Return [X, Y] of the center of cell containing provided text 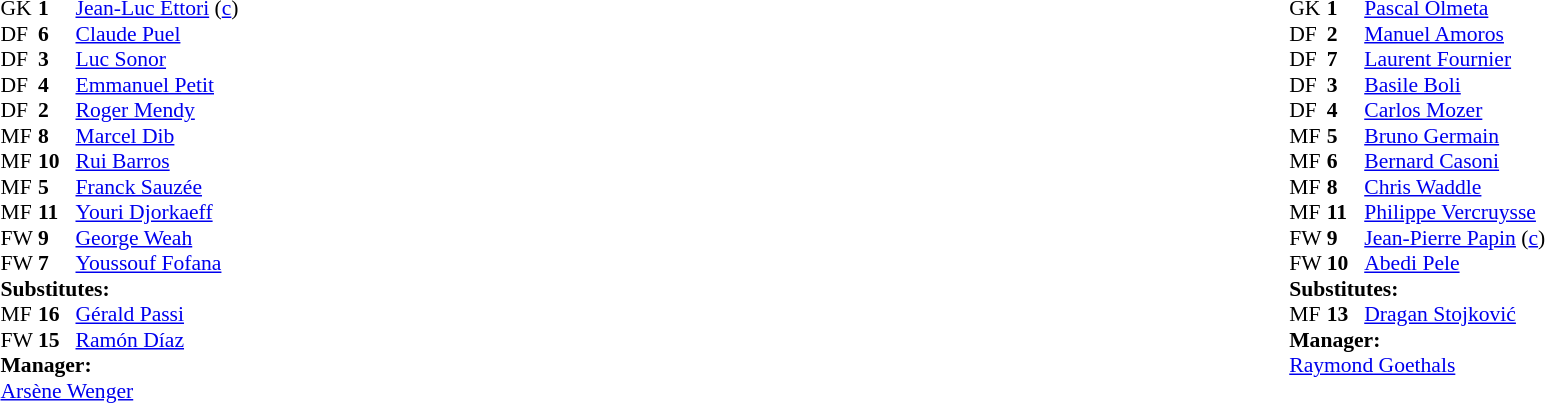
Laurent Fournier [1454, 59]
Ramón Díaz [158, 340]
Franck Sauzée [158, 187]
Gérald Passi [158, 315]
Bruno Germain [1454, 136]
Bernard Casoni [1454, 161]
Luc Sonor [158, 59]
Rui Barros [158, 161]
15 [57, 340]
Roger Mendy [158, 111]
Manuel Amoros [1454, 34]
Emmanuel Petit [158, 85]
Youssouf Fofana [158, 263]
Raymond Goethals [1417, 365]
Jean-Pierre Papin (c) [1454, 238]
Marcel Dib [158, 136]
Carlos Mozer [1454, 111]
Youri Djorkaeff [158, 213]
13 [1346, 315]
Abedi Pele [1454, 263]
George Weah [158, 238]
Claude Puel [158, 34]
16 [57, 315]
Basile Boli [1454, 85]
Dragan Stojković [1454, 315]
Chris Waddle [1454, 187]
Philippe Vercruysse [1454, 213]
